From the cell containing the given text, extract its center point as [x, y] coordinate. 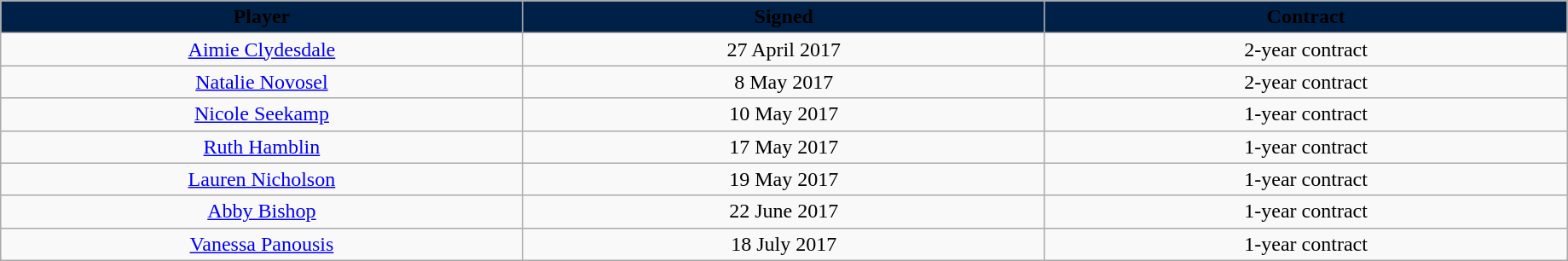
Ruth Hamblin [262, 147]
Signed [784, 17]
Contract [1305, 17]
Abby Bishop [262, 212]
Vanessa Panousis [262, 244]
Player [262, 17]
19 May 2017 [784, 179]
22 June 2017 [784, 212]
Nicole Seekamp [262, 114]
17 May 2017 [784, 147]
27 April 2017 [784, 49]
18 July 2017 [784, 244]
8 May 2017 [784, 82]
Aimie Clydesdale [262, 49]
10 May 2017 [784, 114]
Natalie Novosel [262, 82]
Lauren Nicholson [262, 179]
